Pinpoint the cell where the given text exists, returning its (x, y) midpoint coordinate. 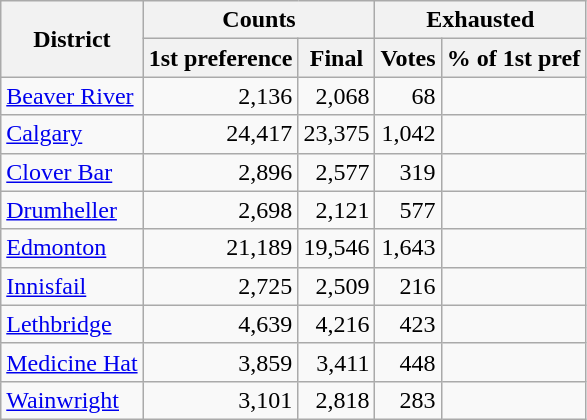
24,417 (220, 134)
Final (336, 58)
Calgary (72, 134)
2,896 (220, 172)
2,136 (220, 96)
577 (408, 210)
Beaver River (72, 96)
Wainwright (72, 400)
1,643 (408, 248)
2,818 (336, 400)
Medicine Hat (72, 362)
Edmonton (72, 248)
3,859 (220, 362)
3,101 (220, 400)
2,577 (336, 172)
23,375 (336, 134)
Votes (408, 58)
Drumheller (72, 210)
Innisfail (72, 286)
Exhausted (480, 20)
319 (408, 172)
2,068 (336, 96)
1,042 (408, 134)
448 (408, 362)
68 (408, 96)
2,509 (336, 286)
4,639 (220, 324)
2,121 (336, 210)
Lethbridge (72, 324)
Counts (259, 20)
2,698 (220, 210)
283 (408, 400)
216 (408, 286)
% of 1st pref (514, 58)
2,725 (220, 286)
1st preference (220, 58)
4,216 (336, 324)
423 (408, 324)
19,546 (336, 248)
21,189 (220, 248)
District (72, 39)
Clover Bar (72, 172)
3,411 (336, 362)
